Search for the cell housing the specified text and yield its [X, Y] center coordinate. 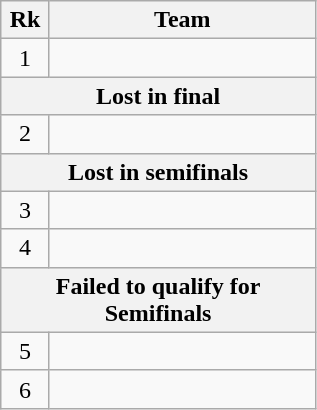
2 [26, 134]
Lost in final [158, 96]
Failed to qualify for Semifinals [158, 300]
Team [182, 20]
Rk [26, 20]
6 [26, 389]
5 [26, 351]
Lost in semifinals [158, 172]
4 [26, 248]
1 [26, 58]
3 [26, 210]
